Locate the cell with the specified text and output its (x, y) center coordinate. 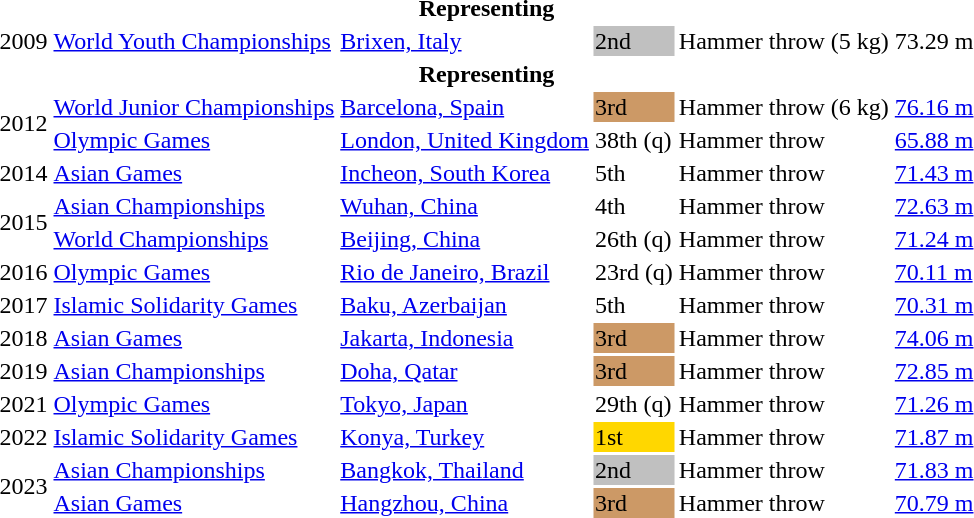
Baku, Azerbaijan (465, 305)
Beijing, China (465, 239)
26th (q) (634, 239)
World Junior Championships (194, 107)
Rio de Janeiro, Brazil (465, 272)
Hammer throw (5 kg) (784, 41)
Doha, Qatar (465, 371)
World Championships (194, 239)
29th (q) (634, 404)
Tokyo, Japan (465, 404)
London, United Kingdom (465, 140)
Bangkok, Thailand (465, 470)
23rd (q) (634, 272)
Konya, Turkey (465, 437)
38th (q) (634, 140)
Hammer throw (6 kg) (784, 107)
4th (634, 206)
Brixen, Italy (465, 41)
Wuhan, China (465, 206)
Incheon, South Korea (465, 173)
Hangzhou, China (465, 503)
World Youth Championships (194, 41)
Jakarta, Indonesia (465, 338)
1st (634, 437)
Barcelona, Spain (465, 107)
